Determine the (x, y) coordinate at the center of the cell enclosing the given text.  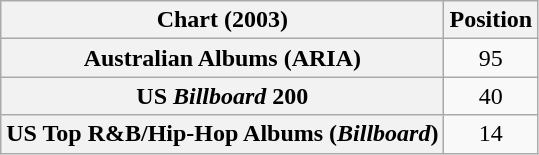
Position (491, 20)
US Billboard 200 (222, 96)
Chart (2003) (222, 20)
95 (491, 58)
40 (491, 96)
Australian Albums (ARIA) (222, 58)
US Top R&B/Hip-Hop Albums (Billboard) (222, 134)
14 (491, 134)
